Determine the (x, y) coordinate at the center of the cell enclosing the given text.  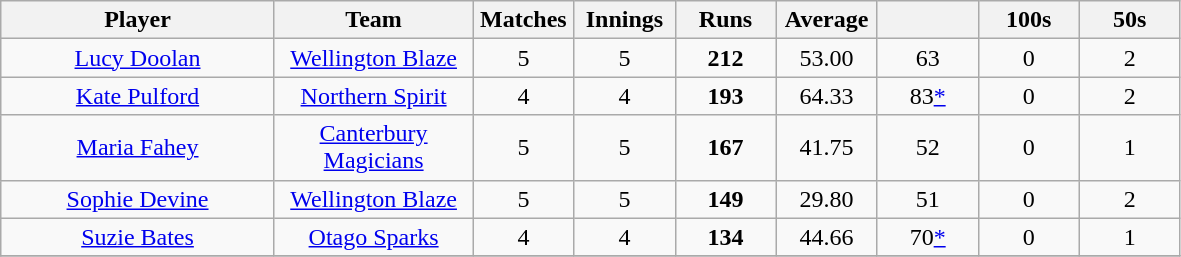
Average (826, 20)
53.00 (826, 58)
Sophie Devine (138, 199)
52 (928, 148)
149 (726, 199)
44.66 (826, 237)
Matches (524, 20)
Maria Fahey (138, 148)
63 (928, 58)
Lucy Doolan (138, 58)
167 (726, 148)
Kate Pulford (138, 96)
Player (138, 20)
Suzie Bates (138, 237)
212 (726, 58)
Team (374, 20)
83* (928, 96)
64.33 (826, 96)
Otago Sparks (374, 237)
193 (726, 96)
Northern Spirit (374, 96)
29.80 (826, 199)
100s (1028, 20)
Runs (726, 20)
70* (928, 237)
50s (1130, 20)
Canterbury Magicians (374, 148)
Innings (624, 20)
51 (928, 199)
41.75 (826, 148)
134 (726, 237)
